Search for the cell housing the specified text and yield its (X, Y) center coordinate. 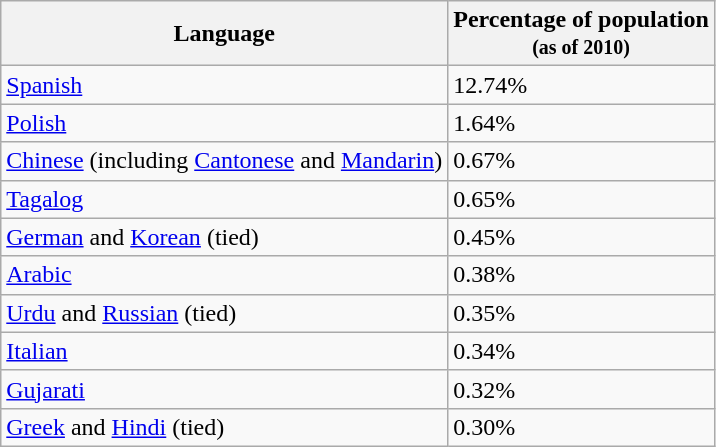
Language (224, 34)
Italian (224, 351)
Spanish (224, 85)
0.45% (582, 237)
Urdu and Russian (tied) (224, 313)
Gujarati (224, 389)
Percentage of population(as of 2010) (582, 34)
0.32% (582, 389)
Greek and Hindi (tied) (224, 427)
12.74% (582, 85)
0.35% (582, 313)
German and Korean (tied) (224, 237)
0.65% (582, 199)
Arabic (224, 275)
0.34% (582, 351)
Chinese (including Cantonese and Mandarin) (224, 161)
0.30% (582, 427)
0.38% (582, 275)
Tagalog (224, 199)
Polish (224, 123)
0.67% (582, 161)
1.64% (582, 123)
